Locate the cell with the specified text and output its [x, y] center coordinate. 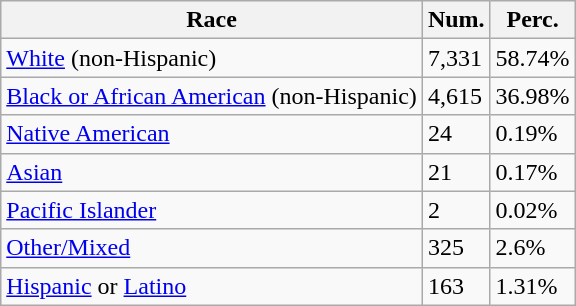
2.6% [532, 248]
1.31% [532, 286]
24 [456, 134]
325 [456, 248]
Perc. [532, 20]
Native American [212, 134]
Other/Mixed [212, 248]
58.74% [532, 58]
0.19% [532, 134]
2 [456, 210]
4,615 [456, 96]
0.02% [532, 210]
Pacific Islander [212, 210]
Hispanic or Latino [212, 286]
0.17% [532, 172]
Num. [456, 20]
36.98% [532, 96]
White (non-Hispanic) [212, 58]
7,331 [456, 58]
Black or African American (non-Hispanic) [212, 96]
21 [456, 172]
Asian [212, 172]
163 [456, 286]
Race [212, 20]
